Find where the given text appears and provide that cell's center as (x, y) coordinate. 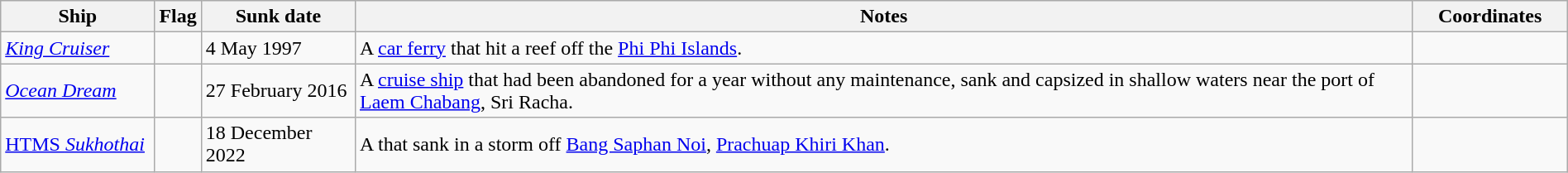
Notes (883, 17)
Coordinates (1490, 17)
HTMS Sukhothai (78, 144)
27 February 2016 (278, 91)
Ship (78, 17)
Sunk date (278, 17)
Ocean Dream (78, 91)
A that sank in a storm off Bang Saphan Noi, Prachuap Khiri Khan. (883, 144)
18 December 2022 (278, 144)
Flag (178, 17)
King Cruiser (78, 48)
A car ferry that hit a reef off the Phi Phi Islands. (883, 48)
4 May 1997 (278, 48)
